Extract the [X, Y] coordinate from the center of the cell holding the provided text.  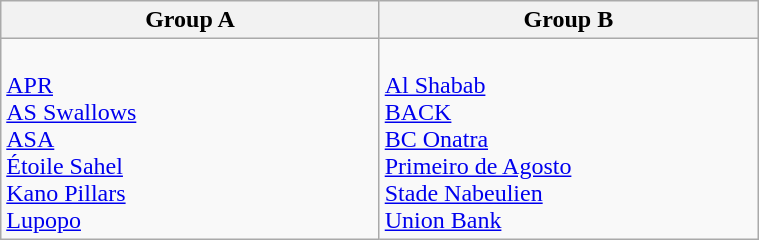
APR AS Swallows ASA Étoile Sahel Kano Pillars Lupopo [190, 139]
Al Shabab BACK BC Onatra Primeiro de Agosto Stade Nabeulien Union Bank [568, 139]
Group A [190, 20]
Group B [568, 20]
